Pinpoint the cell where the given text exists, returning its (x, y) midpoint coordinate. 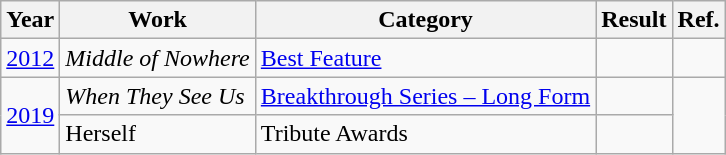
2012 (30, 58)
Middle of Nowhere (158, 58)
When They See Us (158, 96)
Tribute Awards (425, 134)
Herself (158, 134)
Ref. (698, 20)
Category (425, 20)
Best Feature (425, 58)
Year (30, 20)
Result (634, 20)
2019 (30, 115)
Work (158, 20)
Breakthrough Series – Long Form (425, 96)
